Locate the cell with the specified text and output its [x, y] center coordinate. 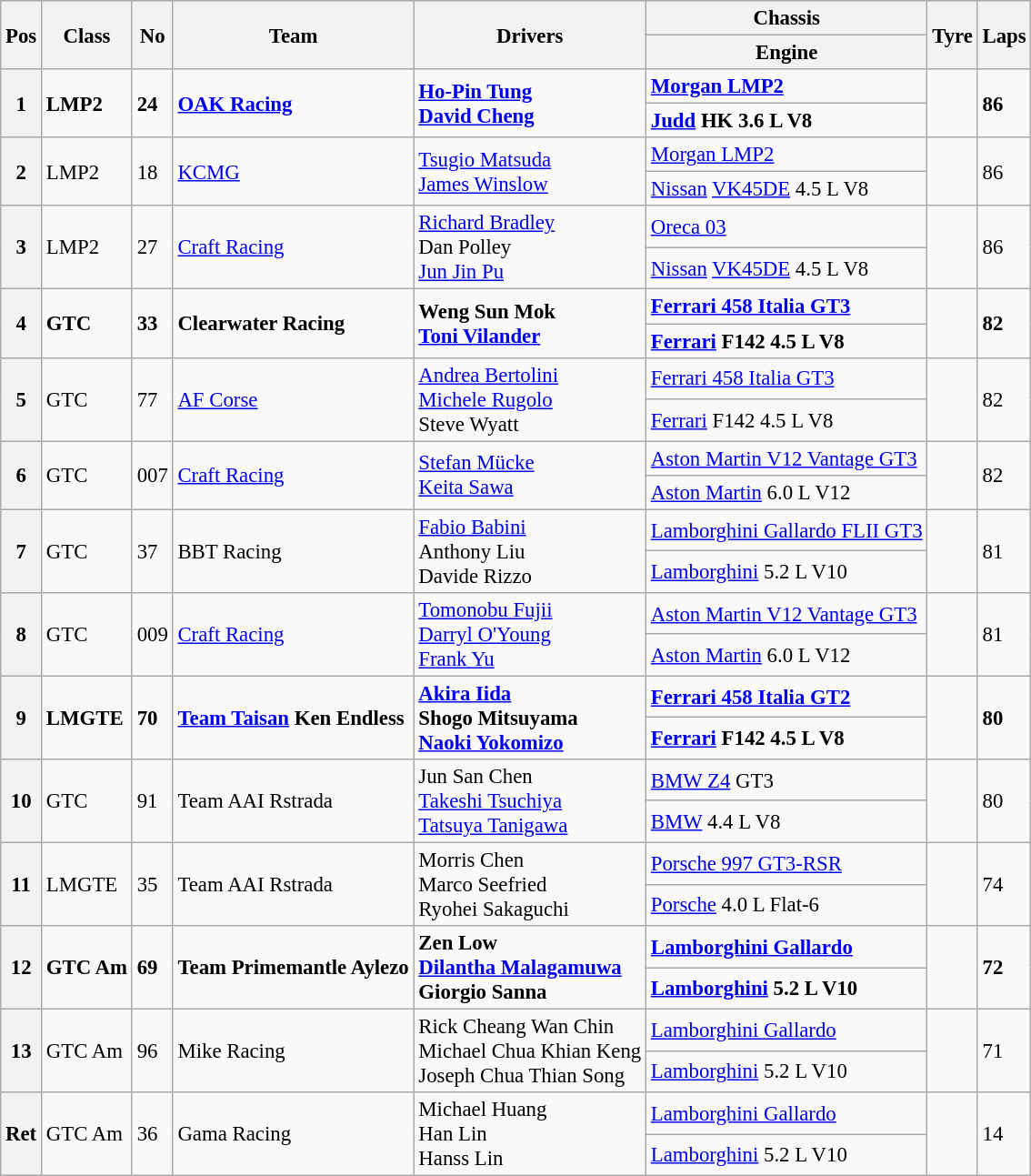
6 [22, 475]
Zen Low Dilantha Malagamuwa Giorgio Sanna [529, 968]
24 [153, 104]
8 [22, 635]
Tyre [953, 35]
Stefan Mücke Keita Sawa [529, 475]
Tsugio Matsuda James Winslow [529, 171]
10 [22, 801]
Fabio Babini Anthony Liu Davide Rizzo [529, 551]
009 [153, 635]
12 [22, 968]
007 [153, 475]
35 [153, 884]
Drivers [529, 35]
Lamborghini Gallardo FLII GT3 [786, 530]
71 [1004, 1051]
Team [293, 35]
Gama Racing [293, 1134]
Weng Sun Mok Toni Vilander [529, 324]
Engine [786, 53]
Judd HK 3.6 L V8 [786, 121]
18 [153, 171]
Rick Cheang Wan Chin Michael Chua Khian Keng Joseph Chua Thian Song [529, 1051]
Ferrari 458 Italia GT2 [786, 697]
9 [22, 718]
91 [153, 801]
Laps [1004, 35]
Team Primemantle Aylezo [293, 968]
Oreca 03 [786, 226]
37 [153, 551]
72 [1004, 968]
5 [22, 399]
Michael Huang Han Lin Hanss Lin [529, 1134]
Morris Chen Marco Seefried Ryohei Sakaguchi [529, 884]
69 [153, 968]
Chassis [786, 18]
1 [22, 104]
Pos [22, 35]
11 [22, 884]
4 [22, 324]
96 [153, 1051]
36 [153, 1134]
No [153, 35]
13 [22, 1051]
77 [153, 399]
14 [1004, 1134]
BMW Z4 GT3 [786, 780]
OAK Racing [293, 104]
27 [153, 247]
KCMG [293, 171]
Akira Iida Shogo Mitsuyama Naoki Yokomizo [529, 718]
Class [87, 35]
7 [22, 551]
BMW 4.4 L V8 [786, 822]
33 [153, 324]
2 [22, 171]
Porsche 4.0 L Flat-6 [786, 905]
3 [22, 247]
Andrea Bertolini Michele Rugolo Steve Wyatt [529, 399]
Ret [22, 1134]
70 [153, 718]
Richard Bradley Dan Polley Jun Jin Pu [529, 247]
Jun San Chen Takeshi Tsuchiya Tatsuya Tanigawa [529, 801]
AF Corse [293, 399]
Porsche 997 GT3-RSR [786, 863]
BBT Racing [293, 551]
Ho-Pin Tung David Cheng [529, 104]
Tomonobu Fujii Darryl O'Young Frank Yu [529, 635]
Team Taisan Ken Endless [293, 718]
Mike Racing [293, 1051]
74 [1004, 884]
Clearwater Racing [293, 324]
